Detect which cell encompasses the target text, then output its [X, Y] center coordinate. 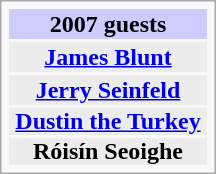
Róisín Seoighe [108, 152]
Dustin the Turkey [108, 122]
Jerry Seinfeld [108, 90]
2007 guests [108, 24]
James Blunt [108, 57]
